Locate the cell with the specified text and output its [x, y] center coordinate. 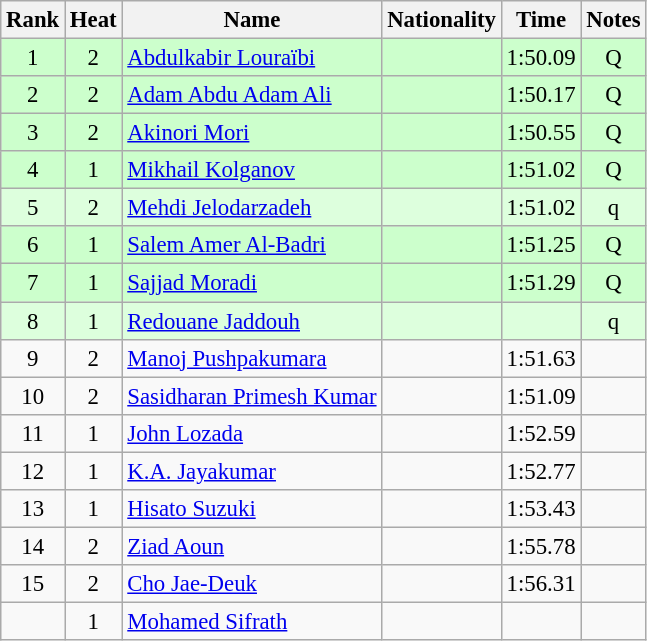
1:55.78 [541, 546]
Manoj Pushpakumara [252, 358]
6 [33, 245]
13 [33, 509]
Mehdi Jelodarzadeh [252, 208]
1:51.63 [541, 358]
1:51.29 [541, 283]
10 [33, 396]
Time [541, 20]
Rank [33, 20]
1:53.43 [541, 509]
Salem Amer Al-Badri [252, 245]
Mikhail Kolganov [252, 170]
Abdulkabir Louraïbi [252, 58]
1:50.17 [541, 95]
Redouane Jaddouh [252, 321]
John Lozada [252, 433]
3 [33, 133]
Sajjad Moradi [252, 283]
9 [33, 358]
7 [33, 283]
Ziad Aoun [252, 546]
14 [33, 546]
1:52.59 [541, 433]
12 [33, 471]
Adam Abdu Adam Ali [252, 95]
8 [33, 321]
Sasidharan Primesh Kumar [252, 396]
1:50.09 [541, 58]
1:50.55 [541, 133]
Nationality [442, 20]
Heat [94, 20]
1:51.09 [541, 396]
11 [33, 433]
Notes [614, 20]
Mohamed Sifrath [252, 621]
4 [33, 170]
Name [252, 20]
K.A. Jayakumar [252, 471]
1:52.77 [541, 471]
Cho Jae-Deuk [252, 584]
15 [33, 584]
1:51.25 [541, 245]
Hisato Suzuki [252, 509]
Akinori Mori [252, 133]
1:56.31 [541, 584]
5 [33, 208]
